Return the [X, Y] coordinate for the center point of the cell that contains the specified text.  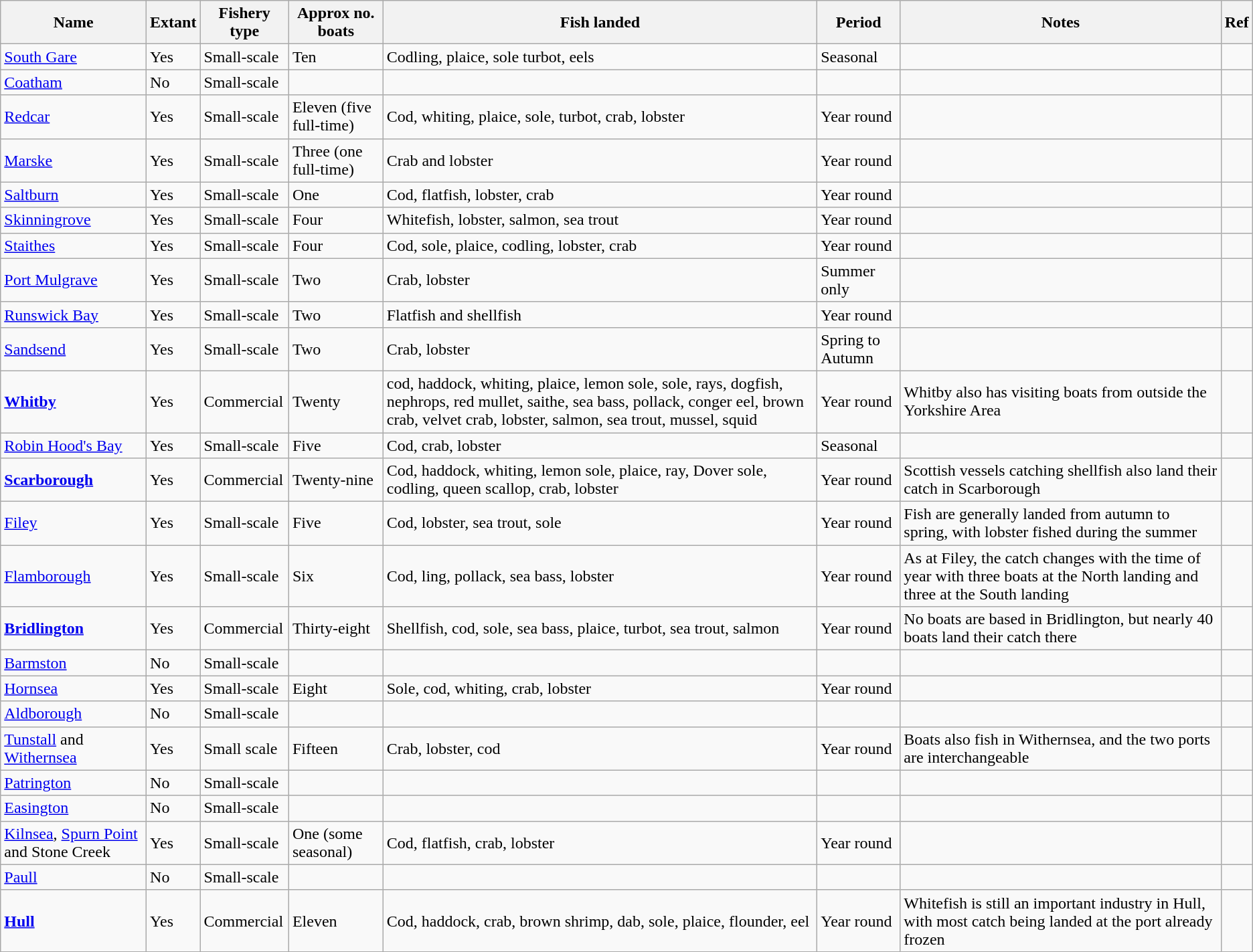
Marske [74, 161]
One (some seasonal) [336, 843]
Approx no. boats [336, 23]
Flamborough [74, 576]
Port Mulgrave [74, 280]
Cod, crab, lobster [600, 445]
Thirty-eight [336, 629]
Eight [336, 688]
Spring to Autumn [859, 349]
Eleven [336, 921]
Hornsea [74, 688]
Eleven (five full-time) [336, 116]
Twenty [336, 401]
Fish are generally landed from autumn to spring, with lobster fished during the summer [1060, 523]
Flatfish and shellfish [600, 314]
Codling, plaice, sole turbot, eels [600, 57]
Name [74, 23]
Whitby [74, 401]
Sole, cod, whiting, crab, lobster [600, 688]
Cod, flatfish, lobster, crab [600, 195]
Cod, sole, plaice, codling, lobster, crab [600, 246]
Whitby also has visiting boats from outside the Yorkshire Area [1060, 401]
Cod, haddock, whiting, lemon sole, plaice, ray, Dover sole, codling, queen scallop, crab, lobster [600, 480]
Cod, haddock, crab, brown shrimp, dab, sole, plaice, flounder, eel [600, 921]
Tunstall and Withernsea [74, 748]
Bridlington [74, 629]
Sandsend [74, 349]
Hull [74, 921]
Staithes [74, 246]
Scottish vessels catching shellfish also land their catch in Scarborough [1060, 480]
Easington [74, 808]
Paull [74, 877]
Barmston [74, 663]
Twenty-nine [336, 480]
Saltburn [74, 195]
No boats are based in Bridlington, but nearly 40 boats land their catch there [1060, 629]
Filey [74, 523]
Robin Hood's Bay [74, 445]
Cod, ling, pollack, sea bass, lobster [600, 576]
Skinningrove [74, 220]
Ref [1237, 23]
Extant [173, 23]
Period [859, 23]
Aldborough [74, 714]
Cod, lobster, sea trout, sole [600, 523]
Crab, lobster, cod [600, 748]
Whitefish, lobster, salmon, sea trout [600, 220]
Fishery type [244, 23]
One [336, 195]
Summer only [859, 280]
Fifteen [336, 748]
Scarborough [74, 480]
Kilnsea, Spurn Point and Stone Creek [74, 843]
South Gare [74, 57]
Runswick Bay [74, 314]
Shellfish, cod, sole, sea bass, plaice, turbot, sea trout, salmon [600, 629]
As at Filey, the catch changes with the time of year with three boats at the North landing and three at the South landing [1060, 576]
Cod, flatfish, crab, lobster [600, 843]
Six [336, 576]
Notes [1060, 23]
Crab and lobster [600, 161]
Small scale [244, 748]
Fish landed [600, 23]
Coatham [74, 82]
Whitefish is still an important industry in Hull, with most catch being landed at the port already frozen [1060, 921]
Cod, whiting, plaice, sole, turbot, crab, lobster [600, 116]
Ten [336, 57]
Boats also fish in Withernsea, and the two ports are interchangeable [1060, 748]
Patrington [74, 783]
Three (one full-time) [336, 161]
Redcar [74, 116]
